Extract the [X, Y] coordinate from the center of the cell holding the provided text.  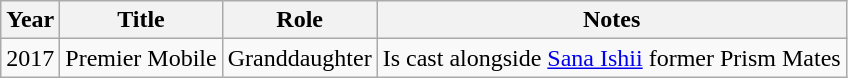
Premier Mobile [141, 58]
Role [300, 20]
Notes [612, 20]
2017 [30, 58]
Year [30, 20]
Granddaughter [300, 58]
Title [141, 20]
Is cast alongside Sana Ishii former Prism Mates [612, 58]
